Return [X, Y] of the center of cell containing provided text 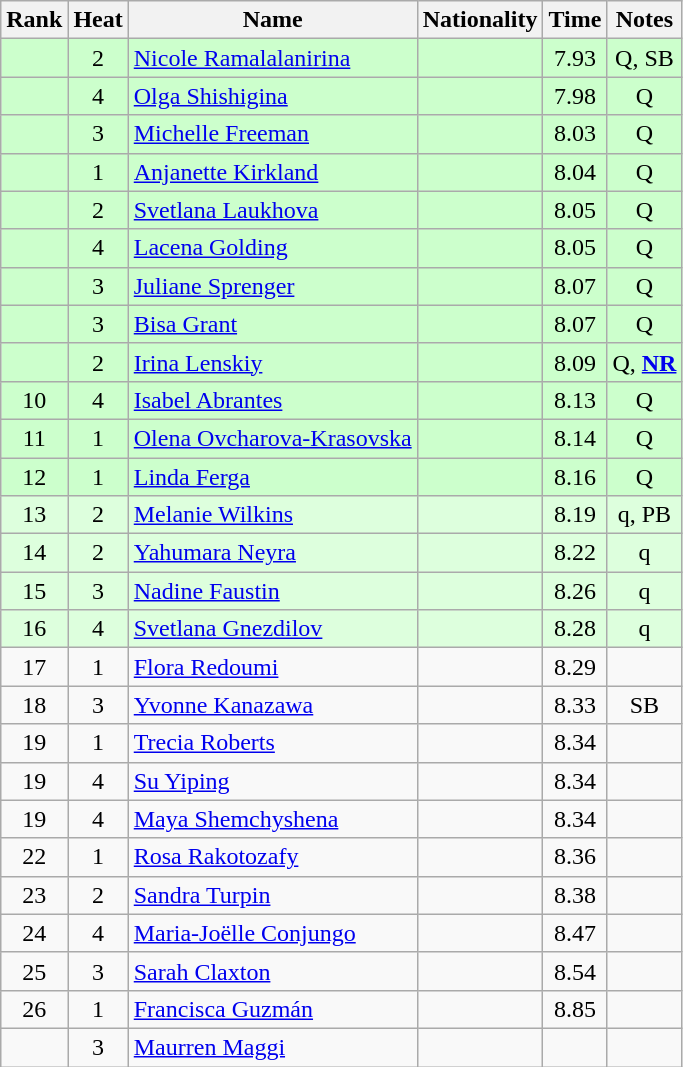
Bisa Grant [272, 324]
Yahumara Neyra [272, 553]
8.16 [575, 477]
Juliane Sprenger [272, 286]
Anjanette Kirkland [272, 172]
8.38 [575, 895]
13 [34, 515]
Trecia Roberts [272, 743]
Lacena Golding [272, 248]
Notes [644, 20]
Heat [98, 20]
Sandra Turpin [272, 895]
Svetlana Laukhova [272, 210]
23 [34, 895]
12 [34, 477]
Flora Redoumi [272, 667]
7.93 [575, 58]
17 [34, 667]
26 [34, 1009]
Time [575, 20]
Irina Lenskiy [272, 362]
8.26 [575, 591]
Maria-Joëlle Conjungo [272, 933]
8.04 [575, 172]
8.47 [575, 933]
Olga Shishigina [272, 96]
Michelle Freeman [272, 134]
8.03 [575, 134]
Linda Ferga [272, 477]
Q, NR [644, 362]
Olena Ovcharova-Krasovska [272, 438]
q, PB [644, 515]
Name [272, 20]
8.33 [575, 705]
Maurren Maggi [272, 1047]
Rosa Rakotozafy [272, 857]
Isabel Abrantes [272, 400]
8.13 [575, 400]
SB [644, 705]
8.09 [575, 362]
8.36 [575, 857]
24 [34, 933]
Nationality [480, 20]
8.28 [575, 629]
15 [34, 591]
8.54 [575, 971]
10 [34, 400]
Su Yiping [272, 781]
8.85 [575, 1009]
Nadine Faustin [272, 591]
16 [34, 629]
Svetlana Gnezdilov [272, 629]
25 [34, 971]
Sarah Claxton [272, 971]
Q, SB [644, 58]
7.98 [575, 96]
22 [34, 857]
8.14 [575, 438]
Francisca Guzmán [272, 1009]
8.19 [575, 515]
Rank [34, 20]
11 [34, 438]
Nicole Ramalalanirina [272, 58]
8.29 [575, 667]
8.22 [575, 553]
Melanie Wilkins [272, 515]
Maya Shemchyshena [272, 819]
Yvonne Kanazawa [272, 705]
18 [34, 705]
14 [34, 553]
